For the text-containing cell, return its midpoint in [x, y] coordinate format. 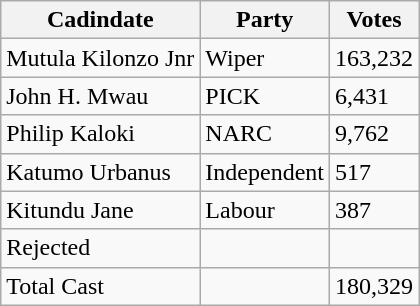
6,431 [374, 96]
163,232 [374, 58]
Kitundu Jane [100, 210]
Katumo Urbanus [100, 172]
9,762 [374, 134]
Total Cast [100, 286]
Party [265, 20]
Labour [265, 210]
John H. Mwau [100, 96]
NARC [265, 134]
Mutula Kilonzo Jnr [100, 58]
387 [374, 210]
Independent [265, 172]
Votes [374, 20]
Rejected [100, 248]
PICK [265, 96]
180,329 [374, 286]
Philip Kaloki [100, 134]
Wiper [265, 58]
Cadindate [100, 20]
517 [374, 172]
